Extract the [X, Y] coordinate from the center of the cell holding the provided text.  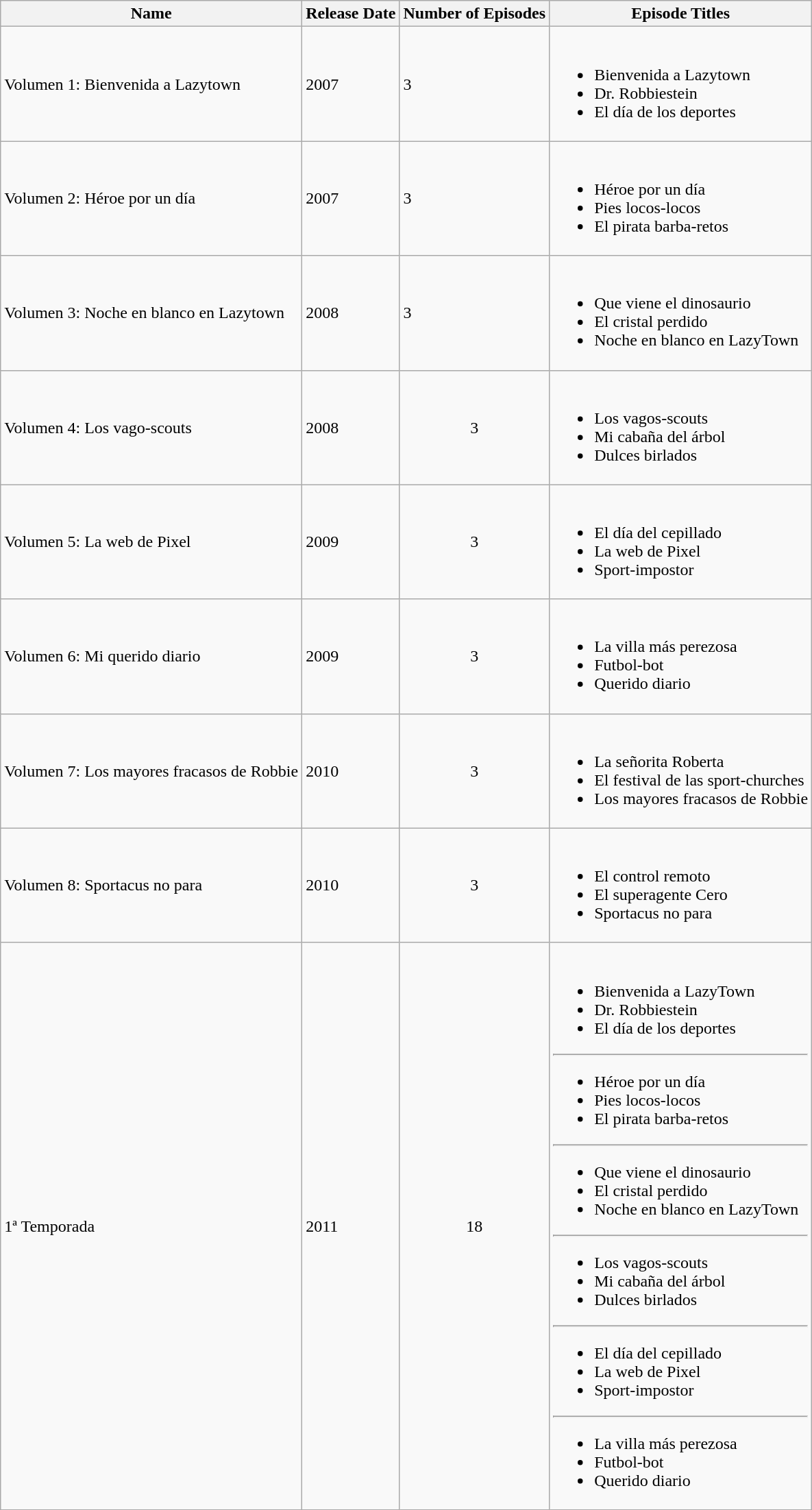
Héroe por un díaPies locos-locosEl pirata barba-retos [681, 199]
Volumen 4: Los vago-scouts [151, 428]
1ª Temporada [151, 1226]
Volumen 5: La web de Pixel [151, 541]
Los vagos-scoutsMi cabaña del árbolDulces birlados [681, 428]
El control remotoEl superagente CeroSportacus no para [681, 886]
2011 [351, 1226]
Volumen 3: Noche en blanco en Lazytown [151, 313]
Episode Titles [681, 14]
Volumen 2: Héroe por un día [151, 199]
Volumen 8: Sportacus no para [151, 886]
Volumen 7: Los mayores fracasos de Robbie [151, 770]
La villa más perezosaFutbol-botQuerido diario [681, 657]
La señorita RobertaEl festival de las sport-churchesLos mayores fracasos de Robbie [681, 770]
Bienvenida a LazytownDr. RobbiesteinEl día de los deportes [681, 84]
Release Date [351, 14]
El día del cepilladoLa web de PixelSport-impostor [681, 541]
18 [474, 1226]
Volumen 6: Mi querido diario [151, 657]
Volumen 1: Bienvenida a Lazytown [151, 84]
Name [151, 14]
Number of Episodes [474, 14]
Que viene el dinosaurioEl cristal perdidoNoche en blanco en LazyTown [681, 313]
